Determine the [X, Y] coordinate at the center of the cell enclosing the given text.  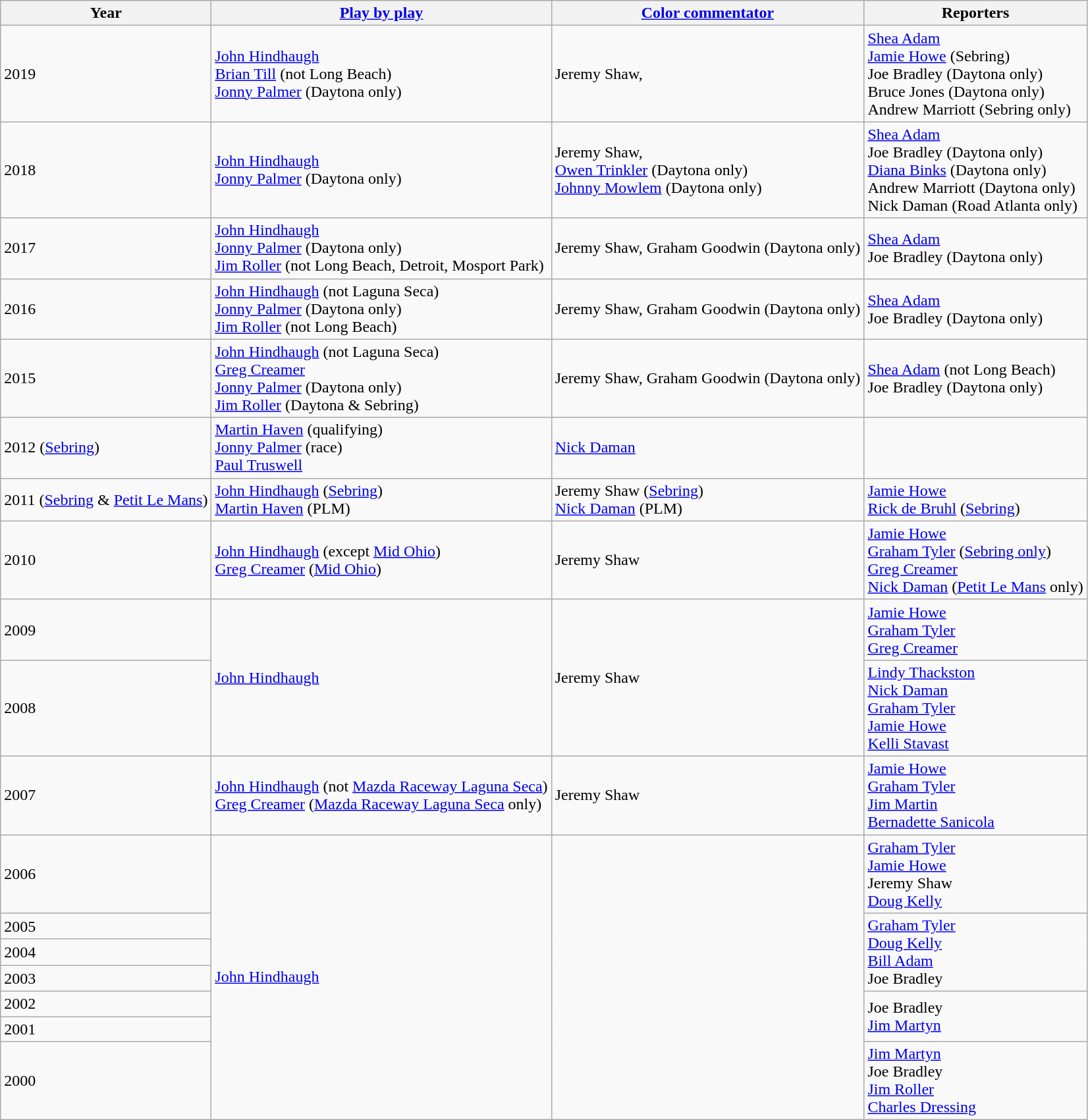
Reporters [975, 13]
2010 [106, 560]
2000 [106, 1081]
2018 [106, 170]
Martin Haven (qualifying)Jonny Palmer (race) Paul Truswell [381, 448]
2008 [106, 708]
Color commentator [707, 13]
2001 [106, 1029]
Jeremy Shaw, Owen Trinkler (Daytona only)Johnny Mowlem (Daytona only) [707, 170]
Jamie HoweGraham Tyler (Sebring only)Greg CreamerNick Daman (Petit Le Mans only) [975, 560]
John Hindhaugh Jonny Palmer (Daytona only) [381, 170]
John Hindhaugh (except Mid Ohio)Greg Creamer (Mid Ohio) [381, 560]
2019 [106, 74]
Graham TylerDoug KellyBill AdamJoe Bradley [975, 952]
2003 [106, 978]
2017 [106, 248]
Year [106, 13]
2009 [106, 629]
2005 [106, 926]
2007 [106, 795]
Lindy ThackstonNick DamanGraham TylerJamie HoweKelli Stavast [975, 708]
John Hindhaugh Brian Till (not Long Beach) Jonny Palmer (Daytona only) [381, 74]
Jeremy Shaw (Sebring)Nick Daman (PLM) [707, 499]
Graham TylerJamie HoweJeremy ShawDoug Kelly [975, 874]
Jamie HoweGraham TylerGreg Creamer [975, 629]
2006 [106, 874]
Jamie HoweGraham TylerJim MartinBernadette Sanicola [975, 795]
2004 [106, 952]
Shea Adam Jamie Howe (Sebring) Joe Bradley (Daytona only) Bruce Jones (Daytona only) Andrew Marriott (Sebring only) [975, 74]
John Hindhaugh (not Mazda Raceway Laguna Seca)Greg Creamer (Mazda Raceway Laguna Seca only) [381, 795]
John Hindhaugh (Sebring)Martin Haven (PLM) [381, 499]
John Hindhaugh (not Laguna Seca)Jonny Palmer (Daytona only)Jim Roller (not Long Beach) [381, 309]
2011 (Sebring & Petit Le Mans) [106, 499]
Jeremy Shaw, [707, 74]
Nick Daman [707, 448]
2012 (Sebring) [106, 448]
Joe BradleyJim Martyn [975, 1017]
2016 [106, 309]
Play by play [381, 13]
Jamie HoweRick de Bruhl (Sebring) [975, 499]
John Hindhaugh (not Laguna Seca)Greg Creamer Jonny Palmer (Daytona only)Jim Roller (Daytona & Sebring) [381, 378]
Shea Adam (not Long Beach) Joe Bradley (Daytona only) [975, 378]
Jim MartynJoe BradleyJim RollerCharles Dressing [975, 1081]
Shea Adam Joe Bradley (Daytona only) Diana Binks (Daytona only) Andrew Marriott (Daytona only) Nick Daman (Road Atlanta only) [975, 170]
2015 [106, 378]
John Hindhaugh Jonny Palmer (Daytona only)Jim Roller (not Long Beach, Detroit, Mosport Park) [381, 248]
2002 [106, 1004]
